Output the [x, y] coordinate of the center of the cell containing the given text.  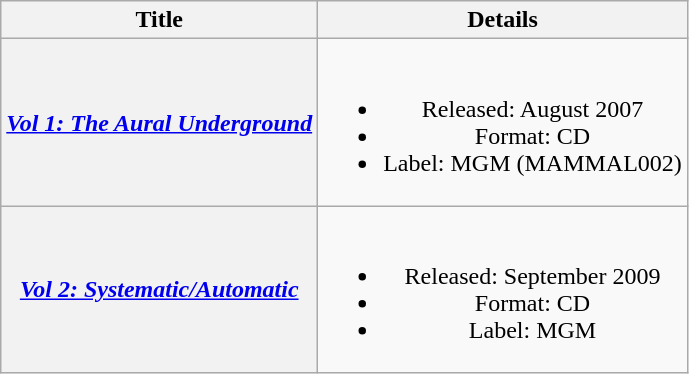
Released: August 2007Format: CDLabel: MGM (MAMMAL002) [503, 122]
Details [503, 20]
Title [160, 20]
Vol 2: Systematic/Automatic [160, 290]
Vol 1: The Aural Underground [160, 122]
Released: September 2009Format: CDLabel: MGM [503, 290]
